Extract the (X, Y) coordinate from the center of the cell holding the provided text.  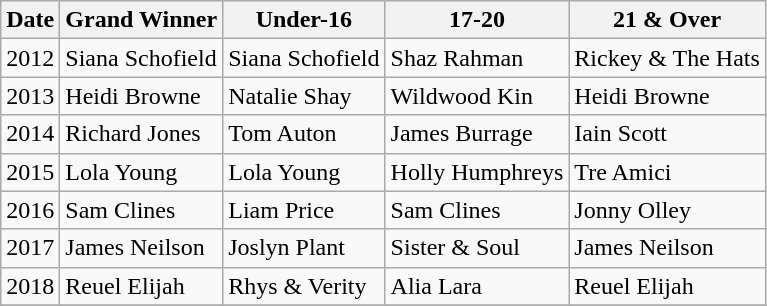
Shaz Rahman (477, 58)
21 & Over (668, 20)
2016 (30, 210)
Rickey & The Hats (668, 58)
Jonny Olley (668, 210)
2012 (30, 58)
2018 (30, 286)
Wildwood Kin (477, 96)
2017 (30, 248)
17-20 (477, 20)
2015 (30, 172)
Date (30, 20)
Sister & Soul (477, 248)
Joslyn Plant (304, 248)
Liam Price (304, 210)
Alia Lara (477, 286)
Tom Auton (304, 134)
2014 (30, 134)
James Burrage (477, 134)
Iain Scott (668, 134)
Tre Amici (668, 172)
Under-16 (304, 20)
Grand Winner (142, 20)
Richard Jones (142, 134)
2013 (30, 96)
Natalie Shay (304, 96)
Rhys & Verity (304, 286)
Holly Humphreys (477, 172)
